Detect which cell encompasses the target text, then output its [X, Y] center coordinate. 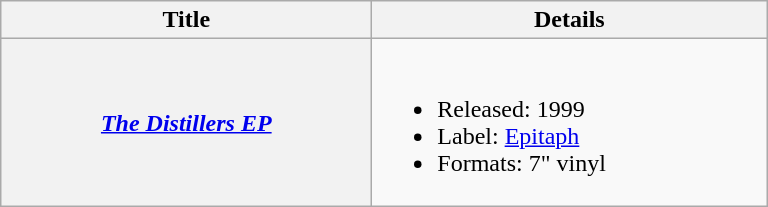
Title [186, 20]
Details [570, 20]
The Distillers EP [186, 122]
Released: 1999Label: EpitaphFormats: 7" vinyl [570, 122]
